Provide the (X, Y) coordinate of the cell's center where the given text is located.  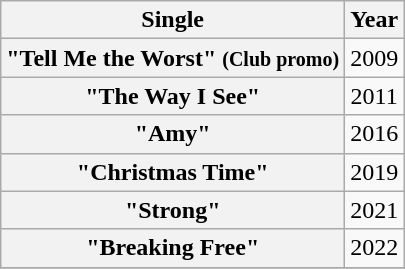
"The Way I See" (173, 96)
Single (173, 20)
2011 (374, 96)
2022 (374, 248)
"Tell Me the Worst" (Club promo) (173, 58)
"Strong" (173, 210)
Year (374, 20)
"Breaking Free" (173, 248)
"Christmas Time" (173, 172)
2021 (374, 210)
2019 (374, 172)
2009 (374, 58)
2016 (374, 134)
"Amy" (173, 134)
